Capture the cell that displays the provided text and extract its (X, Y) central coordinate. 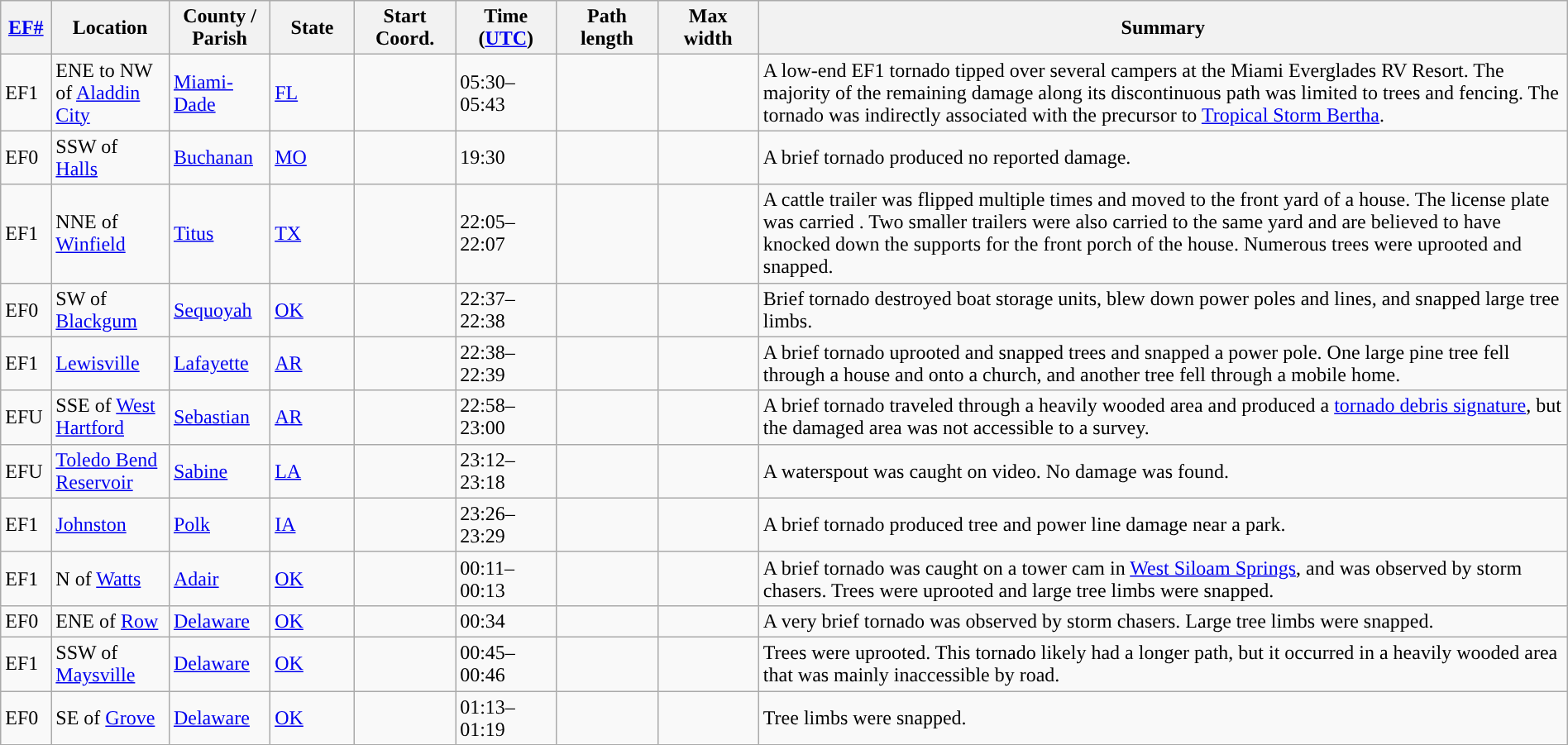
Trees were uprooted. This tornado likely had a longer path, but it occurred in a heavily wooded area that was mainly inaccessible by road. (1163, 663)
LA (313, 471)
EF# (26, 28)
A brief tornado produced tree and power line damage near a park. (1163, 524)
23:12–23:18 (506, 471)
A brief tornado produced no reported damage. (1163, 157)
TX (313, 233)
ENE of Row (111, 621)
22:38–22:39 (506, 364)
Brief tornado destroyed boat storage units, blew down power poles and lines, and snapped large tree limbs. (1163, 309)
IA (313, 524)
SSW of Halls (111, 157)
A waterspout was caught on video. No damage was found. (1163, 471)
MO (313, 157)
00:45–00:46 (506, 663)
A very brief tornado was observed by storm chasers. Large tree limbs were snapped. (1163, 621)
ENE to NW of Aladdin City (111, 93)
Buchanan (219, 157)
SE of Grove (111, 718)
Toledo Bend Reservoir (111, 471)
NNE of Winfield (111, 233)
Sabine (219, 471)
Tree limbs were snapped. (1163, 718)
00:34 (506, 621)
Miami-Dade (219, 93)
Max width (708, 28)
05:30–05:43 (506, 93)
Polk (219, 524)
Lewisville (111, 364)
Adair (219, 579)
22:05–22:07 (506, 233)
SSW of Maysville (111, 663)
19:30 (506, 157)
01:13–01:19 (506, 718)
SW of Blackgum (111, 309)
Location (111, 28)
Path length (607, 28)
Lafayette (219, 364)
Summary (1163, 28)
00:11–00:13 (506, 579)
FL (313, 93)
Time (UTC) (506, 28)
N of Watts (111, 579)
Johnston (111, 524)
Titus (219, 233)
Sebastian (219, 417)
23:26–23:29 (506, 524)
County / Parish (219, 28)
22:58–23:00 (506, 417)
Start Coord. (404, 28)
SSE of West Hartford (111, 417)
22:37–22:38 (506, 309)
A brief tornado traveled through a heavily wooded area and produced a tornado debris signature, but the damaged area was not accessible to a survey. (1163, 417)
Sequoyah (219, 309)
State (313, 28)
